Detect which cell encompasses the target text, then output its (X, Y) center coordinate. 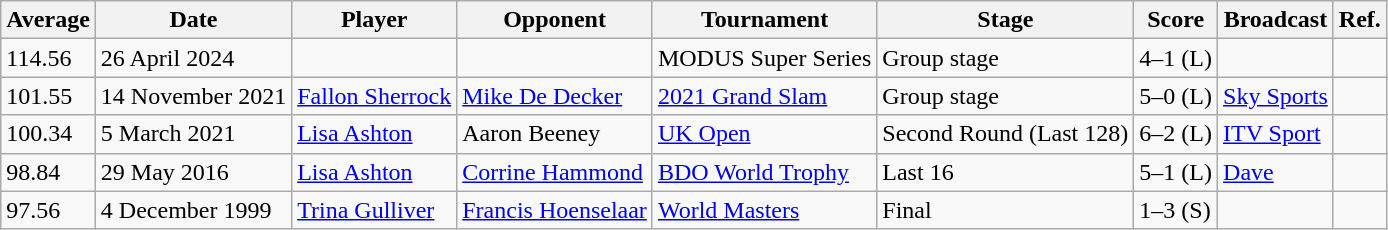
Dave (1276, 172)
Broadcast (1276, 20)
29 May 2016 (193, 172)
97.56 (48, 210)
Ref. (1360, 20)
ITV Sport (1276, 134)
BDO World Trophy (764, 172)
Trina Gulliver (374, 210)
Sky Sports (1276, 96)
Final (1006, 210)
Last 16 (1006, 172)
4 December 1999 (193, 210)
Francis Hoenselaar (555, 210)
2021 Grand Slam (764, 96)
5–1 (L) (1176, 172)
14 November 2021 (193, 96)
Player (374, 20)
26 April 2024 (193, 58)
Corrine Hammond (555, 172)
Mike De Decker (555, 96)
Average (48, 20)
5 March 2021 (193, 134)
MODUS Super Series (764, 58)
6–2 (L) (1176, 134)
98.84 (48, 172)
Stage (1006, 20)
UK Open (764, 134)
Opponent (555, 20)
Fallon Sherrock (374, 96)
101.55 (48, 96)
World Masters (764, 210)
100.34 (48, 134)
Aaron Beeney (555, 134)
Date (193, 20)
4–1 (L) (1176, 58)
Score (1176, 20)
5–0 (L) (1176, 96)
1–3 (S) (1176, 210)
Tournament (764, 20)
114.56 (48, 58)
Second Round (Last 128) (1006, 134)
